Provide the (x, y) coordinate of the cell's center where the given text is located.  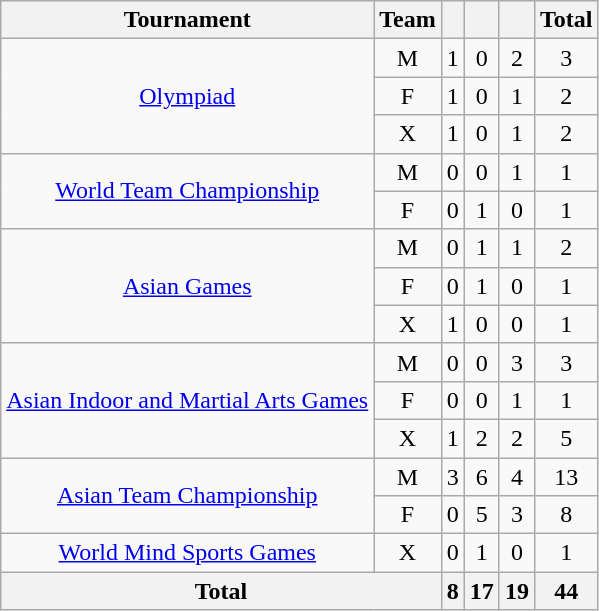
World Mind Sports Games (188, 553)
6 (482, 477)
World Team Championship (188, 191)
Tournament (188, 20)
4 (516, 477)
13 (566, 477)
44 (566, 591)
Asian Indoor and Martial Arts Games (188, 400)
17 (482, 591)
19 (516, 591)
Olympiad (188, 96)
Asian Team Championship (188, 496)
Team (408, 20)
Asian Games (188, 286)
